Scan for the cell matching the given text and deliver its (x, y) coordinate at center. 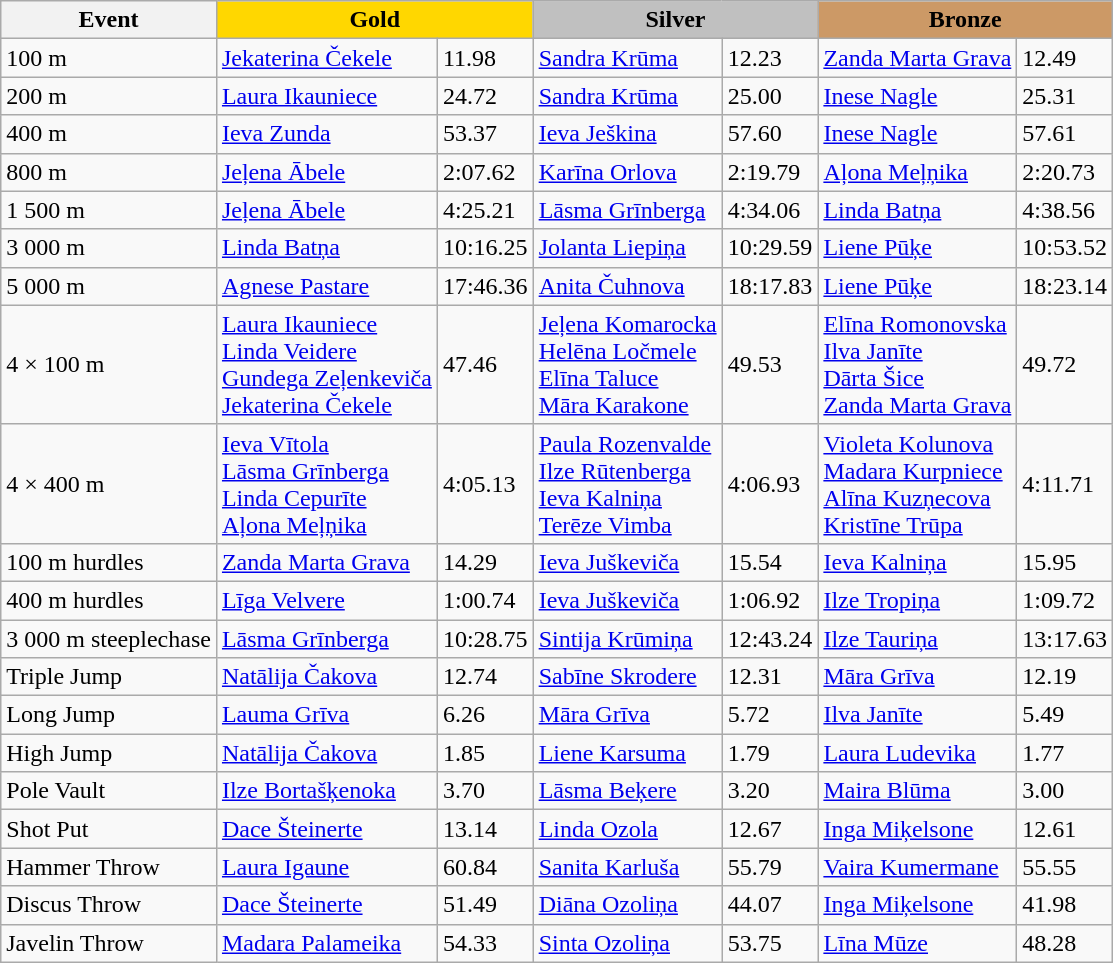
10:16.25 (485, 248)
Discus Throw (109, 905)
1.77 (1065, 753)
5.72 (770, 715)
14.29 (485, 562)
12:43.24 (770, 639)
4:05.13 (485, 484)
Event (109, 20)
Laura Igaune (326, 867)
Shot Put (109, 829)
Sintija Krūmiņa (628, 639)
55.79 (770, 867)
100 m hurdles (109, 562)
Sabīne Skrodere (628, 677)
Linda Ozola (628, 829)
17:46.36 (485, 286)
Laura Ludevika (918, 753)
Vaira Kumermane (918, 867)
1:00.74 (485, 600)
47.46 (485, 364)
4:25.21 (485, 210)
6.26 (485, 715)
10:28.75 (485, 639)
Jekaterina Čekele (326, 58)
Pole Vault (109, 791)
12.49 (1065, 58)
Ilva Janīte (918, 715)
2:19.79 (770, 172)
Ieva Kalniņa (918, 562)
53.75 (770, 943)
Diāna Ozoliņa (628, 905)
3.00 (1065, 791)
Sanita Karluša (628, 867)
24.72 (485, 96)
Elīna RomonovskaIlva JanīteDārta ŠiceZanda Marta Grava (918, 364)
4:11.71 (1065, 484)
48.28 (1065, 943)
3.70 (485, 791)
Agnese Pastare (326, 286)
5 000 m (109, 286)
15.54 (770, 562)
12.74 (485, 677)
Lauma Grīva (326, 715)
Violeta KolunovaMadara KurpnieceAlīna KuzņecovaKristīne Trūpa (918, 484)
10:29.59 (770, 248)
Madara Palameika (326, 943)
Karīna Orlova (628, 172)
55.55 (1065, 867)
Sinta Ozoliņa (628, 943)
25.31 (1065, 96)
Javelin Throw (109, 943)
1 500 m (109, 210)
Ieva Ješkina (628, 134)
60.84 (485, 867)
49.53 (770, 364)
1.85 (485, 753)
Liene Karsuma (628, 753)
3 000 m steeplechase (109, 639)
Bronze (966, 20)
Maira Blūma (918, 791)
4 × 100 m (109, 364)
1:09.72 (1065, 600)
Laura Ikauniece (326, 96)
Paula RozenvaldeIlze RūtenbergaIeva KalniņaTerēze Vimba (628, 484)
49.72 (1065, 364)
12.31 (770, 677)
5.49 (1065, 715)
10:53.52 (1065, 248)
4:38.56 (1065, 210)
57.60 (770, 134)
Hammer Throw (109, 867)
1:06.92 (770, 600)
2:20.73 (1065, 172)
13.14 (485, 829)
4 × 400 m (109, 484)
15.95 (1065, 562)
18:17.83 (770, 286)
200 m (109, 96)
Laura IkaunieceLinda VeidereGundega ZeļenkevičaJekaterina Čekele (326, 364)
Ilze Tauriņa (918, 639)
Anita Čuhnova (628, 286)
Silver (676, 20)
54.33 (485, 943)
57.61 (1065, 134)
High Jump (109, 753)
Gold (374, 20)
Triple Jump (109, 677)
800 m (109, 172)
12.67 (770, 829)
2:07.62 (485, 172)
Ieva VītolaLāsma GrīnbergaLinda CepurīteAļona Meļņika (326, 484)
4:06.93 (770, 484)
Līna Mūze (918, 943)
53.37 (485, 134)
4:34.06 (770, 210)
12.23 (770, 58)
Ilze Tropiņa (918, 600)
100 m (109, 58)
1.79 (770, 753)
Ieva Zunda (326, 134)
44.07 (770, 905)
12.61 (1065, 829)
13:17.63 (1065, 639)
Long Jump (109, 715)
51.49 (485, 905)
41.98 (1065, 905)
Jeļena KomarockaHelēna LočmeleElīna TaluceMāra Karakone (628, 364)
3.20 (770, 791)
Lāsma Beķere (628, 791)
25.00 (770, 96)
400 m hurdles (109, 600)
Aļona Meļņika (918, 172)
Līga Velvere (326, 600)
18:23.14 (1065, 286)
Ilze Bortašķenoka (326, 791)
3 000 m (109, 248)
400 m (109, 134)
Jolanta Liepiņa (628, 248)
12.19 (1065, 677)
11.98 (485, 58)
